Provide the (x, y) coordinate of the cell's center where the given text is located.  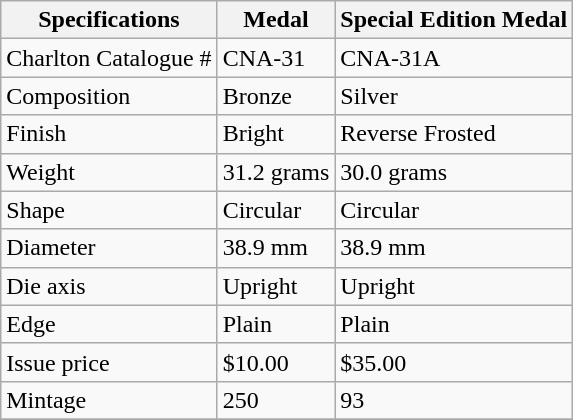
Specifications (109, 20)
Silver (454, 96)
Mintage (109, 400)
31.2 grams (276, 172)
Composition (109, 96)
Charlton Catalogue # (109, 58)
93 (454, 400)
Shape (109, 210)
Diameter (109, 248)
CNA-31A (454, 58)
Medal (276, 20)
$35.00 (454, 362)
Issue price (109, 362)
$10.00 (276, 362)
Weight (109, 172)
CNA-31 (276, 58)
Bronze (276, 96)
250 (276, 400)
30.0 grams (454, 172)
Special Edition Medal (454, 20)
Reverse Frosted (454, 134)
Die axis (109, 286)
Edge (109, 324)
Finish (109, 134)
Bright (276, 134)
